Find where the given text appears and provide that cell's center as [x, y] coordinate. 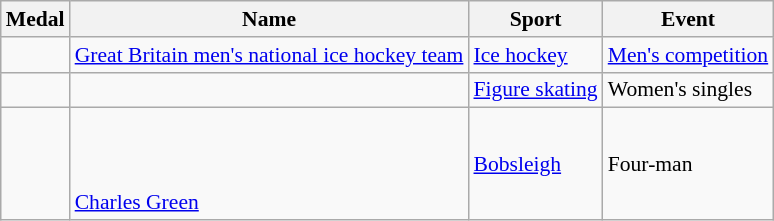
Men's competition [688, 55]
Four-man [688, 164]
Bobsleigh [535, 164]
Event [688, 19]
Sport [535, 19]
Figure skating [535, 90]
Name [270, 19]
Women's singles [688, 90]
Great Britain men's national ice hockey team [270, 55]
Ice hockey [535, 55]
Charles Green [270, 164]
Medal [36, 19]
